Provide the [x, y] coordinate of the cell's center where the given text is located.  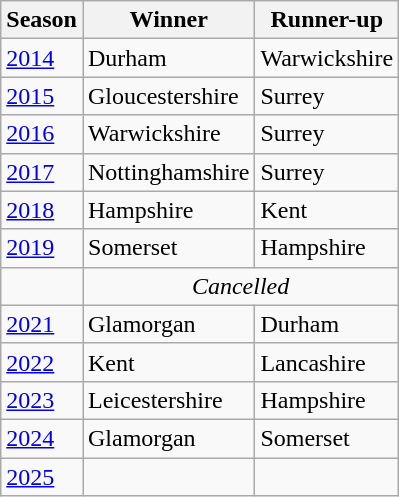
2023 [42, 400]
2016 [42, 134]
2014 [42, 58]
2025 [42, 477]
Gloucestershire [168, 96]
2018 [42, 210]
2015 [42, 96]
Season [42, 20]
Leicestershire [168, 400]
Lancashire [327, 362]
Winner [168, 20]
Nottinghamshire [168, 172]
2017 [42, 172]
2021 [42, 324]
Runner-up [327, 20]
2024 [42, 438]
Cancelled [240, 286]
2022 [42, 362]
2019 [42, 248]
